From the cell containing the given text, extract its center point as [x, y] coordinate. 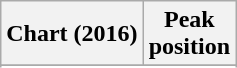
Peakposition [189, 34]
Chart (2016) [72, 34]
